Detect which cell encompasses the target text, then output its [X, Y] center coordinate. 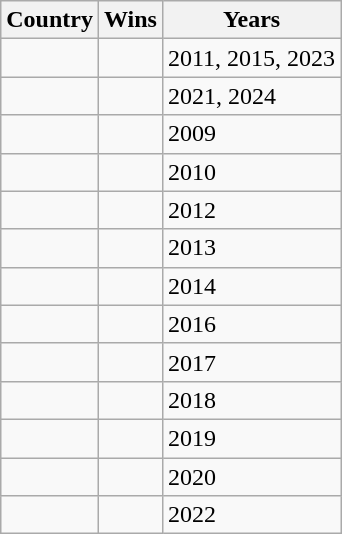
2017 [251, 362]
2022 [251, 515]
Years [251, 20]
2018 [251, 400]
2012 [251, 210]
Country [50, 20]
2013 [251, 248]
2011, 2015, 2023 [251, 58]
2009 [251, 134]
2016 [251, 324]
2020 [251, 477]
2014 [251, 286]
2019 [251, 438]
Wins [130, 20]
2021, 2024 [251, 96]
2010 [251, 172]
